Return (x, y) of the center of cell containing provided text 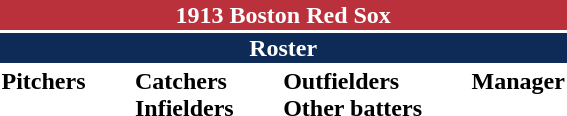
1913 Boston Red Sox (283, 15)
Roster (283, 48)
